For the text-containing cell, return its midpoint in (x, y) coordinate format. 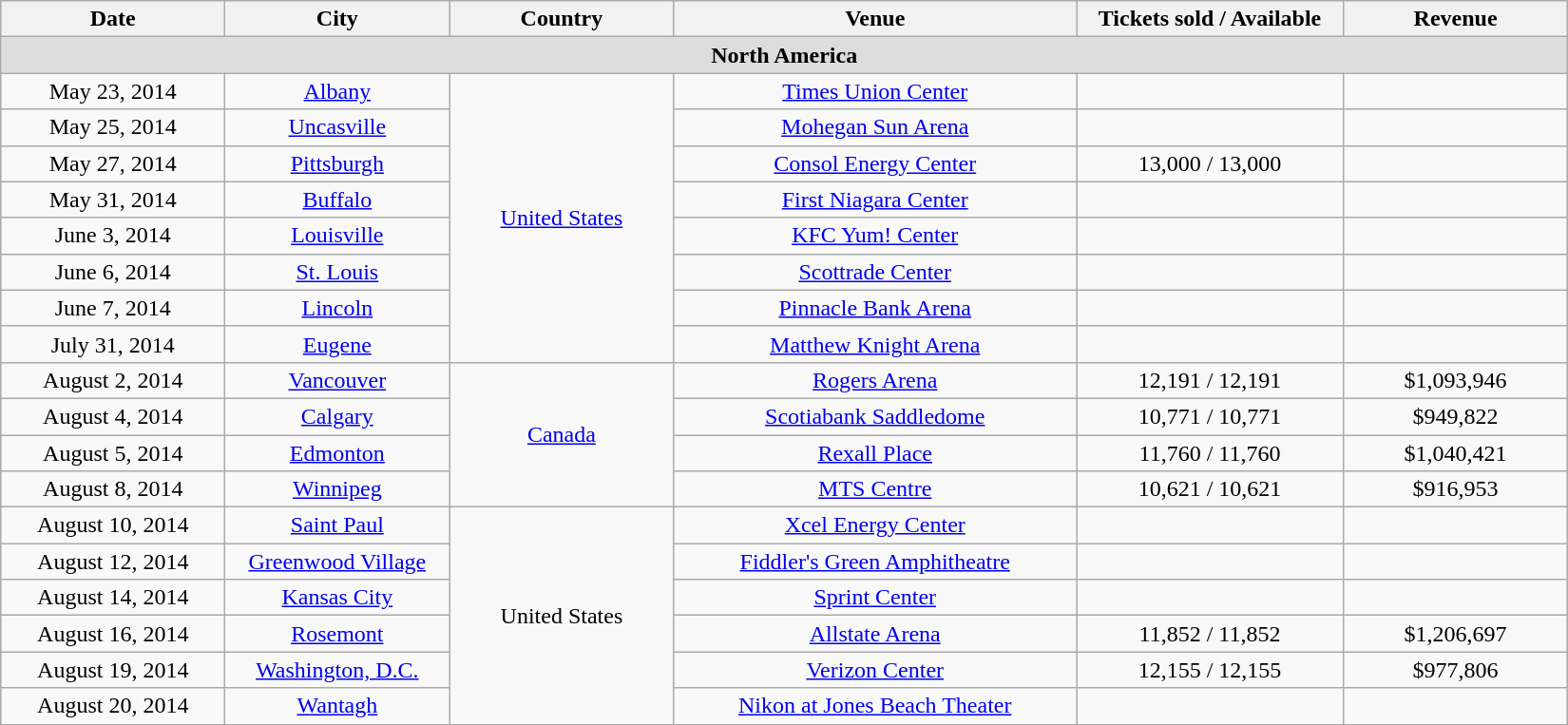
August 10, 2014 (113, 525)
First Niagara Center (875, 200)
Eugene (337, 344)
Allstate Arena (875, 634)
Edmonton (337, 453)
August 5, 2014 (113, 453)
Verizon Center (875, 670)
August 12, 2014 (113, 562)
KFC Yum! Center (875, 236)
May 31, 2014 (113, 200)
Country (562, 19)
Matthew Knight Arena (875, 344)
Tickets sold / Available (1209, 19)
$949,822 (1456, 416)
Times Union Center (875, 91)
Albany (337, 91)
Date (113, 19)
City (337, 19)
Greenwood Village (337, 562)
Rosemont (337, 634)
10,771 / 10,771 (1209, 416)
Wantagh (337, 706)
August 8, 2014 (113, 489)
Louisville (337, 236)
August 2, 2014 (113, 380)
11,852 / 11,852 (1209, 634)
Pittsburgh (337, 163)
Sprint Center (875, 598)
Consol Energy Center (875, 163)
Uncasville (337, 127)
Xcel Energy Center (875, 525)
Mohegan Sun Arena (875, 127)
July 31, 2014 (113, 344)
Revenue (1456, 19)
Vancouver (337, 380)
12,155 / 12,155 (1209, 670)
11,760 / 11,760 (1209, 453)
Rogers Arena (875, 380)
$916,953 (1456, 489)
MTS Centre (875, 489)
Buffalo (337, 200)
August 4, 2014 (113, 416)
June 3, 2014 (113, 236)
Nikon at Jones Beach Theater (875, 706)
August 19, 2014 (113, 670)
Kansas City (337, 598)
August 14, 2014 (113, 598)
$1,040,421 (1456, 453)
Lincoln (337, 308)
May 23, 2014 (113, 91)
August 20, 2014 (113, 706)
Venue (875, 19)
North America (785, 55)
$1,206,697 (1456, 634)
August 16, 2014 (113, 634)
Scotiabank Saddledome (875, 416)
Saint Paul (337, 525)
Fiddler's Green Amphitheatre (875, 562)
Washington, D.C. (337, 670)
St. Louis (337, 272)
June 6, 2014 (113, 272)
$977,806 (1456, 670)
Scottrade Center (875, 272)
June 7, 2014 (113, 308)
May 27, 2014 (113, 163)
13,000 / 13,000 (1209, 163)
Winnipeg (337, 489)
May 25, 2014 (113, 127)
Canada (562, 434)
12,191 / 12,191 (1209, 380)
Calgary (337, 416)
Pinnacle Bank Arena (875, 308)
$1,093,946 (1456, 380)
Rexall Place (875, 453)
10,621 / 10,621 (1209, 489)
